Detect which cell encompasses the target text, then output its [x, y] center coordinate. 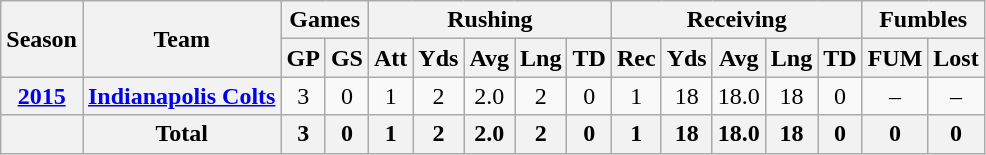
Indianapolis Colts [181, 96]
Lost [956, 58]
GP [303, 58]
Games [324, 20]
Rec [636, 58]
Rushing [490, 20]
Att [390, 58]
Season [42, 39]
2015 [42, 96]
Fumbles [923, 20]
FUM [895, 58]
Total [181, 134]
Team [181, 39]
GS [346, 58]
Receiving [736, 20]
